Capture the cell that displays the provided text and extract its [x, y] central coordinate. 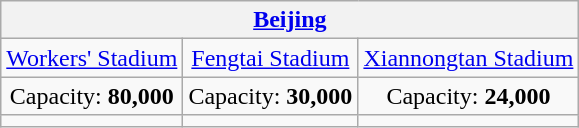
Capacity: 30,000 [270, 96]
Capacity: 80,000 [92, 96]
Xiannongtan Stadium [468, 58]
Beijing [290, 20]
Fengtai Stadium [270, 58]
Workers' Stadium [92, 58]
Capacity: 24,000 [468, 96]
